Capture the cell that displays the provided text and extract its [X, Y] central coordinate. 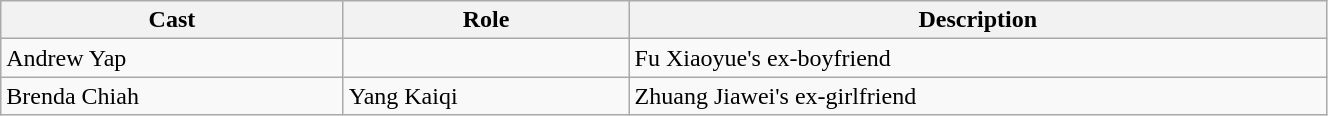
Zhuang Jiawei's ex-girlfriend [978, 96]
Andrew Yap [172, 58]
Cast [172, 20]
Brenda Chiah [172, 96]
Yang Kaiqi [486, 96]
Fu Xiaoyue's ex-boyfriend [978, 58]
Description [978, 20]
Role [486, 20]
